Provide the (x, y) coordinate of the cell's center where the given text is located.  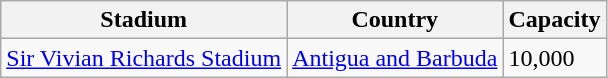
Stadium (144, 20)
Sir Vivian Richards Stadium (144, 58)
Country (395, 20)
10,000 (554, 58)
Capacity (554, 20)
Antigua and Barbuda (395, 58)
